Locate the cell with the specified text and output its [X, Y] center coordinate. 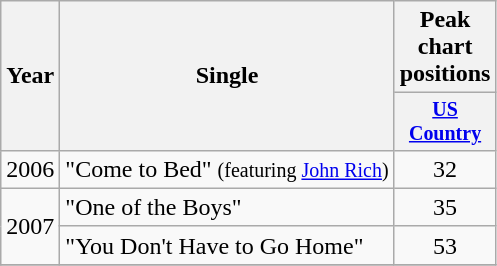
Single [227, 76]
2007 [30, 226]
Year [30, 76]
53 [445, 245]
35 [445, 207]
Peak chart positions [445, 47]
"One of the Boys" [227, 207]
US Country [445, 122]
"Come to Bed" (featuring John Rich) [227, 169]
"You Don't Have to Go Home" [227, 245]
2006 [30, 169]
32 [445, 169]
